Return the [x, y] coordinate for the center point of the cell that contains the specified text.  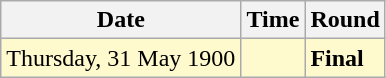
Round [345, 20]
Time [273, 20]
Final [345, 58]
Thursday, 31 May 1900 [121, 58]
Date [121, 20]
